Find where the given text appears and provide that cell's center as (x, y) coordinate. 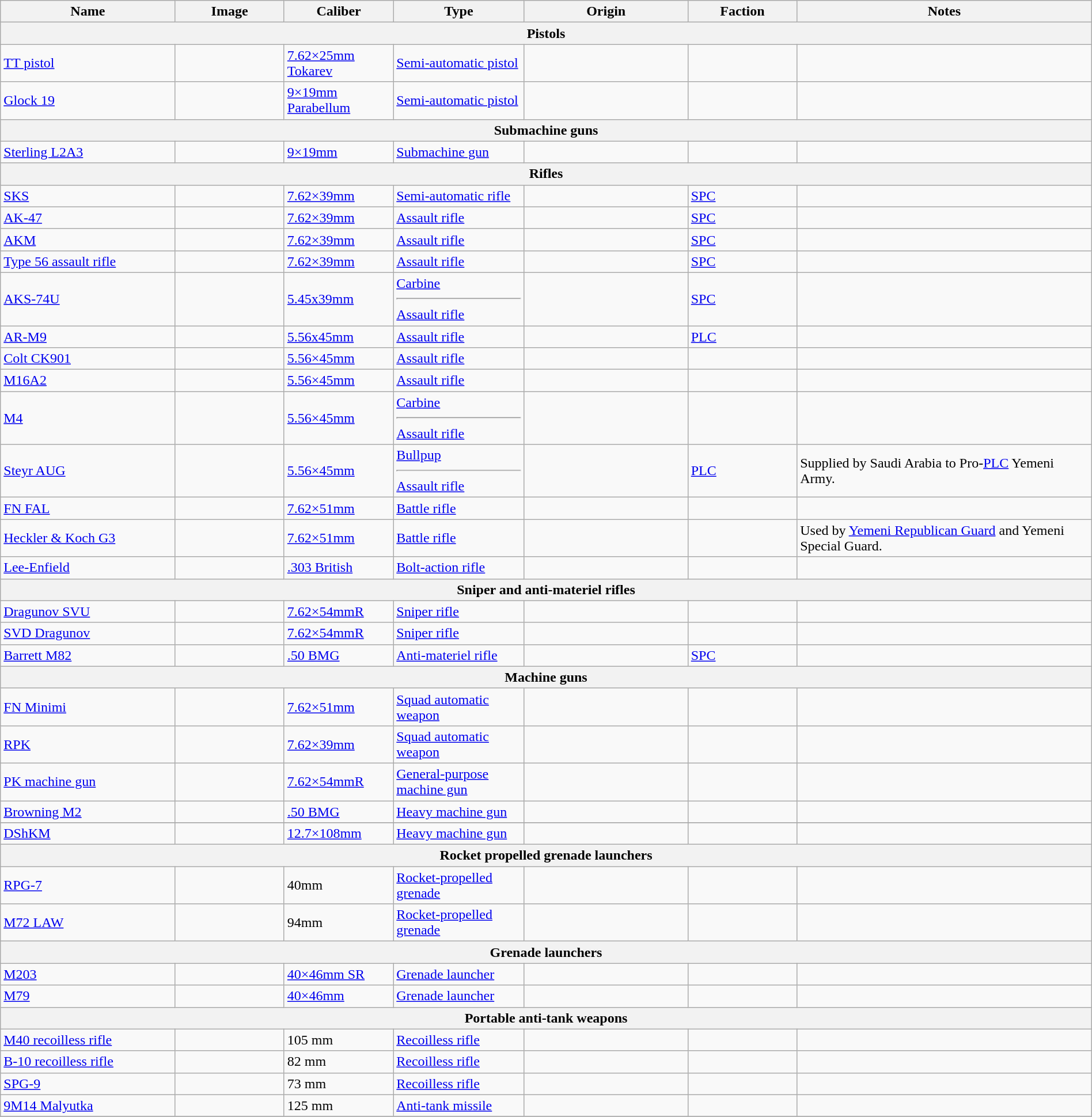
5.56x45mm (339, 337)
Barrett M82 (88, 655)
M203 (88, 974)
73 mm (339, 1084)
9×19mm (339, 152)
Image (229, 12)
.303 British (339, 568)
Rifles (546, 174)
Colt CK901 (88, 359)
PK machine gun (88, 782)
Anti-materiel rifle (458, 655)
Glock 19 (88, 100)
AK-47 (88, 218)
SPG-9 (88, 1084)
Name (88, 12)
SKS (88, 196)
Heckler & Koch G3 (88, 538)
Notes (945, 12)
Rocket propelled grenade launchers (546, 856)
Dragunov SVU (88, 611)
Anti-tank missile (458, 1105)
125 mm (339, 1105)
40mm (339, 886)
M16A2 (88, 381)
Caliber (339, 12)
9×19mm Parabellum (339, 100)
Bolt-action rifle (458, 568)
Used by Yemeni Republican Guard and Yemeni Special Guard. (945, 538)
Portable anti-tank weapons (546, 1018)
Origin (606, 12)
AKS-74U (88, 299)
M72 LAW (88, 922)
Type 56 assault rifle (88, 261)
DShKM (88, 834)
94mm (339, 922)
FN FAL (88, 508)
RPG-7 (88, 886)
Lee-Enfield (88, 568)
AR-M9 (88, 337)
FN Minimi (88, 707)
M79 (88, 996)
12.7×108mm (339, 834)
40×46mm (339, 996)
Sniper and anti-materiel rifles (546, 590)
Grenade launchers (546, 952)
Pistols (546, 33)
Browning M2 (88, 811)
BullpupAssault rifle (458, 471)
M4 (88, 418)
Semi-automatic rifle (458, 196)
Type (458, 12)
Faction (742, 12)
B-10 recoilless rifle (88, 1062)
SVD Dragunov (88, 633)
105 mm (339, 1040)
9M14 Malyutka (88, 1105)
M40 recoilless rifle (88, 1040)
5.45x39mm (339, 299)
Submachine guns (546, 130)
General-purpose machine gun (458, 782)
7.62×25mm Tokarev (339, 63)
40×46mm SR (339, 974)
82 mm (339, 1062)
Machine guns (546, 677)
RPK (88, 744)
Sterling L2A3 (88, 152)
AKM (88, 240)
Steyr AUG (88, 471)
TT pistol (88, 63)
Submachine gun (458, 152)
Supplied by Saudi Arabia to Pro-PLC Yemeni Army. (945, 471)
